Scan for the cell matching the given text and deliver its [x, y] coordinate at center. 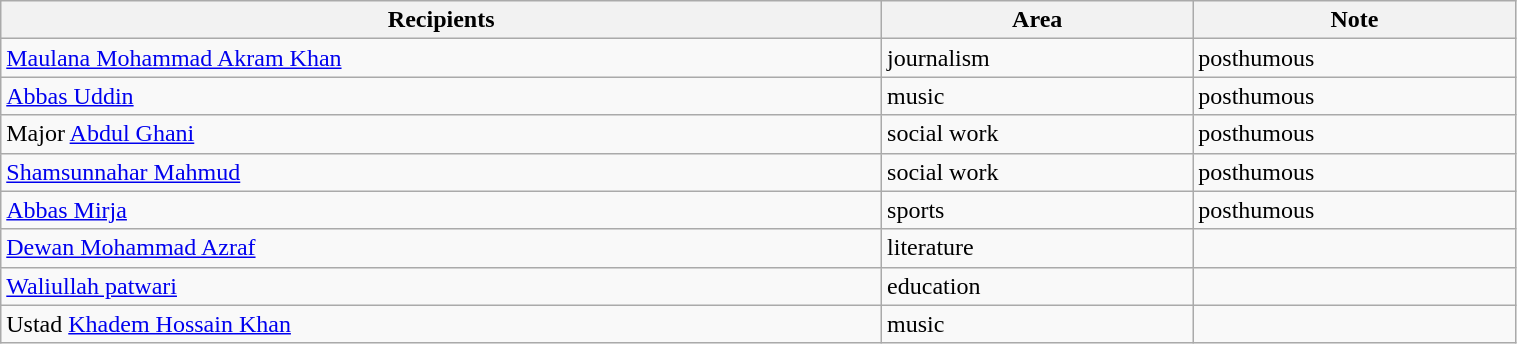
Maulana Mohammad Akram Khan [442, 58]
Dewan Mohammad Azraf [442, 248]
Abbas Uddin [442, 96]
Recipients [442, 20]
Area [1038, 20]
sports [1038, 210]
Waliullah patwari [442, 286]
Major Abdul Ghani [442, 134]
Ustad Khadem Hossain Khan [442, 324]
Abbas Mirja [442, 210]
literature [1038, 248]
journalism [1038, 58]
Note [1354, 20]
Shamsunnahar Mahmud [442, 172]
education [1038, 286]
